For the text-containing cell, return its midpoint in (x, y) coordinate format. 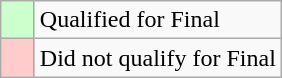
Qualified for Final (158, 20)
Did not qualify for Final (158, 58)
